Pinpoint the cell where the given text exists, returning its (X, Y) midpoint coordinate. 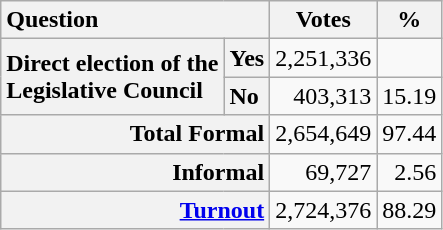
2,654,649 (324, 134)
97.44 (410, 134)
88.29 (410, 210)
Turnout (136, 210)
% (410, 20)
2.56 (410, 172)
2,724,376 (324, 210)
Yes (247, 58)
Direct election of theLegislative Council (112, 77)
69,727 (324, 172)
403,313 (324, 96)
Question (136, 20)
No (247, 96)
Votes (324, 20)
Total Formal (136, 134)
15.19 (410, 96)
2,251,336 (324, 58)
Informal (136, 172)
